Locate the cell with the specified text and output its [x, y] center coordinate. 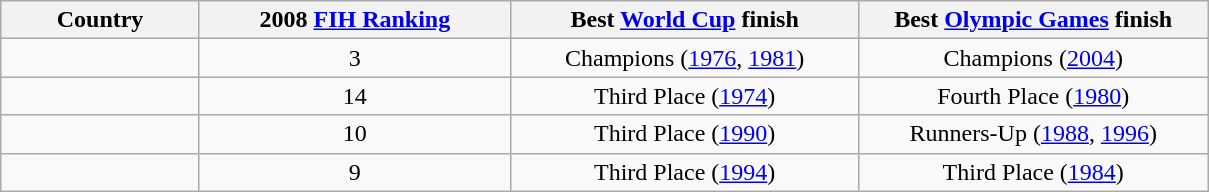
Third Place (1994) [684, 172]
Runners-Up (1988, 1996) [1034, 134]
Fourth Place (1980) [1034, 96]
Best World Cup finish [684, 20]
3 [354, 58]
Champions (2004) [1034, 58]
2008 FIH Ranking [354, 20]
14 [354, 96]
10 [354, 134]
Country [100, 20]
9 [354, 172]
Third Place (1990) [684, 134]
Best Olympic Games finish [1034, 20]
Champions (1976, 1981) [684, 58]
Third Place (1984) [1034, 172]
Third Place (1974) [684, 96]
